Provide the (x, y) coordinate of the cell's center where the given text is located.  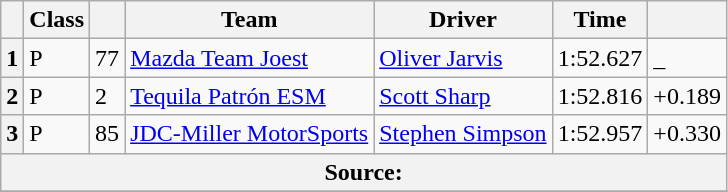
Tequila Patrón ESM (250, 96)
Time (600, 20)
1:52.957 (600, 134)
+0.330 (688, 134)
Class (57, 20)
1:52.627 (600, 58)
JDC-Miller MotorSports (250, 134)
1 (12, 58)
_ (688, 58)
Stephen Simpson (463, 134)
Scott Sharp (463, 96)
Team (250, 20)
+0.189 (688, 96)
Mazda Team Joest (250, 58)
Driver (463, 20)
77 (108, 58)
3 (12, 134)
Source: (364, 172)
85 (108, 134)
1:52.816 (600, 96)
Oliver Jarvis (463, 58)
